Identify which cell holds the provided text, then report its (X, Y) central coordinate. 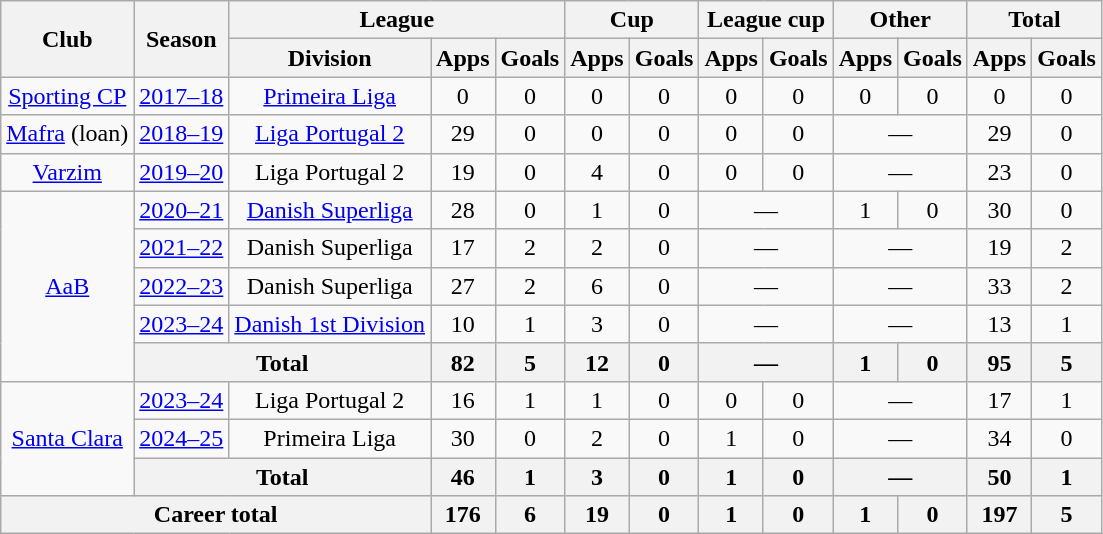
League (397, 20)
12 (597, 362)
197 (999, 515)
Danish 1st Division (330, 324)
23 (999, 172)
Club (68, 39)
Division (330, 58)
27 (463, 286)
10 (463, 324)
2018–19 (182, 134)
2020–21 (182, 210)
46 (463, 477)
Sporting CP (68, 96)
34 (999, 438)
Cup (632, 20)
Other (900, 20)
176 (463, 515)
13 (999, 324)
Mafra (loan) (68, 134)
Season (182, 39)
16 (463, 400)
Career total (216, 515)
Santa Clara (68, 438)
2017–18 (182, 96)
82 (463, 362)
50 (999, 477)
2021–22 (182, 248)
League cup (766, 20)
Varzim (68, 172)
2019–20 (182, 172)
33 (999, 286)
2024–25 (182, 438)
2022–23 (182, 286)
4 (597, 172)
95 (999, 362)
AaB (68, 286)
28 (463, 210)
